Search for the cell housing the specified text and yield its (x, y) center coordinate. 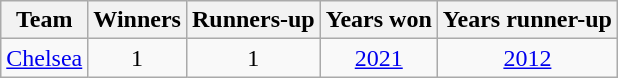
Years runner-up (527, 20)
Runners-up (253, 20)
2012 (527, 58)
Team (44, 20)
Years won (378, 20)
Chelsea (44, 58)
Winners (138, 20)
2021 (378, 58)
